Determine the (x, y) coordinate at the center of the cell enclosing the given text.  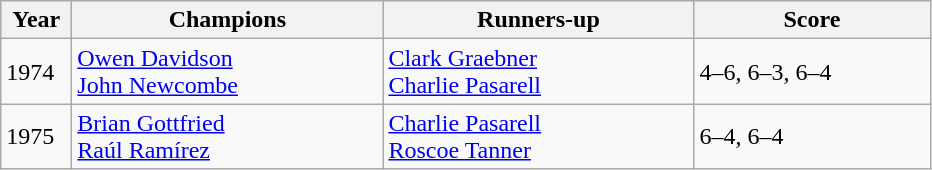
Clark Graebner Charlie Pasarell (538, 72)
1975 (36, 136)
Score (812, 20)
6–4, 6–4 (812, 136)
Charlie Pasarell Roscoe Tanner (538, 136)
Brian Gottfried Raúl Ramírez (228, 136)
Year (36, 20)
Champions (228, 20)
4–6, 6–3, 6–4 (812, 72)
Owen Davidson John Newcombe (228, 72)
1974 (36, 72)
Runners-up (538, 20)
